Find where the given text appears and provide that cell's center as [x, y] coordinate. 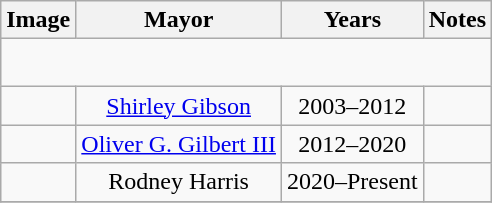
Mayor [179, 20]
Rodney Harris [179, 182]
2012–2020 [352, 144]
Notes [457, 20]
Image [38, 20]
2003–2012 [352, 106]
Years [352, 20]
Shirley Gibson [179, 106]
2020–Present [352, 182]
Oliver G. Gilbert III [179, 144]
